Extract the (x, y) coordinate from the center of the cell holding the provided text.  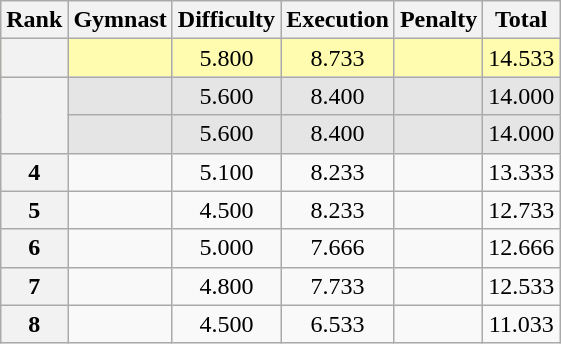
14.533 (522, 58)
7.733 (338, 286)
12.533 (522, 286)
Gymnast (120, 20)
5.100 (226, 172)
8.733 (338, 58)
13.333 (522, 172)
Penalty (438, 20)
Total (522, 20)
5.800 (226, 58)
8 (34, 324)
5.000 (226, 248)
Execution (338, 20)
4.800 (226, 286)
4 (34, 172)
5 (34, 210)
6 (34, 248)
6.533 (338, 324)
Rank (34, 20)
11.033 (522, 324)
12.666 (522, 248)
Difficulty (226, 20)
7.666 (338, 248)
7 (34, 286)
12.733 (522, 210)
